Return [x, y] of the center of cell containing provided text 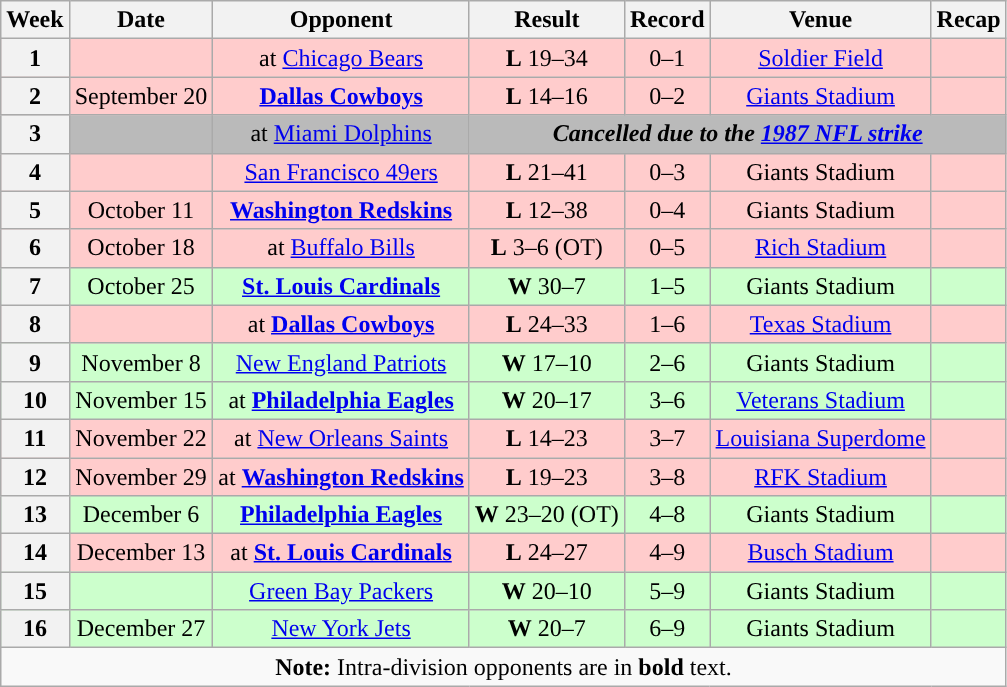
4 [35, 172]
Washington Redskins [341, 210]
October 18 [141, 248]
Dallas Cowboys [341, 96]
16 [35, 629]
6 [35, 248]
November 15 [141, 400]
December 6 [141, 515]
St. Louis Cardinals [341, 286]
W 23–20 (OT) [546, 515]
4–8 [667, 515]
October 11 [141, 210]
W 30–7 [546, 286]
3–6 [667, 400]
Louisiana Superdome [820, 438]
4–9 [667, 553]
2–6 [667, 362]
L 12–38 [546, 210]
W 20–7 [546, 629]
December 27 [141, 629]
8 [35, 324]
Opponent [341, 20]
3–8 [667, 477]
L 21–41 [546, 172]
Week [35, 20]
at Dallas Cowboys [341, 324]
Rich Stadium [820, 248]
L 24–33 [546, 324]
Philadelphia Eagles [341, 515]
0–2 [667, 96]
Note: Intra-division opponents are in bold text. [504, 667]
Recap [968, 20]
5–9 [667, 591]
December 13 [141, 553]
Busch Stadium [820, 553]
at New Orleans Saints [341, 438]
12 [35, 477]
L 19–23 [546, 477]
2 [35, 96]
at Miami Dolphins [341, 134]
10 [35, 400]
5 [35, 210]
1–5 [667, 286]
0–3 [667, 172]
New England Patriots [341, 362]
L 19–34 [546, 58]
1–6 [667, 324]
November 29 [141, 477]
November 22 [141, 438]
W 20–17 [546, 400]
Texas Stadium [820, 324]
L 3–6 (OT) [546, 248]
San Francisco 49ers [341, 172]
RFK Stadium [820, 477]
at Buffalo Bills [341, 248]
11 [35, 438]
Venue [820, 20]
7 [35, 286]
13 [35, 515]
October 25 [141, 286]
Result [546, 20]
6–9 [667, 629]
9 [35, 362]
W 20–10 [546, 591]
at Chicago Bears [341, 58]
L 24–27 [546, 553]
Soldier Field [820, 58]
New York Jets [341, 629]
L 14–23 [546, 438]
3–7 [667, 438]
Date [141, 20]
3 [35, 134]
0–5 [667, 248]
1 [35, 58]
at St. Louis Cardinals [341, 553]
Green Bay Packers [341, 591]
0–1 [667, 58]
Record [667, 20]
0–4 [667, 210]
Veterans Stadium [820, 400]
at Philadelphia Eagles [341, 400]
W 17–10 [546, 362]
L 14–16 [546, 96]
September 20 [141, 96]
15 [35, 591]
November 8 [141, 362]
at Washington Redskins [341, 477]
14 [35, 553]
Cancelled due to the 1987 NFL strike [738, 134]
